Detect which cell encompasses the target text, then output its [X, Y] center coordinate. 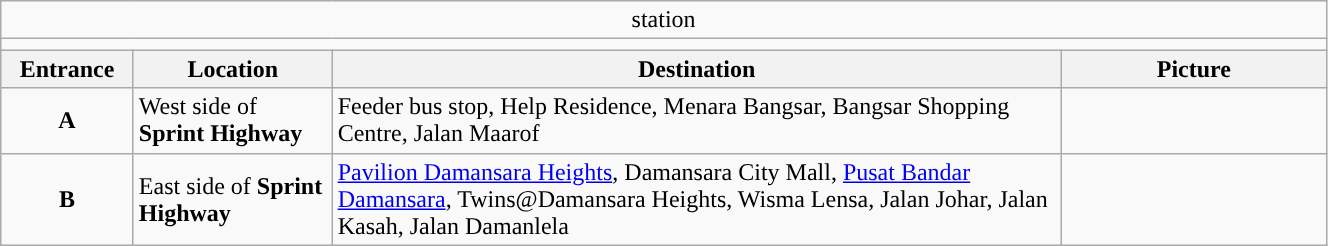
Destination [696, 69]
Entrance [68, 69]
station [664, 20]
B [68, 199]
A [68, 120]
Location [232, 69]
Feeder bus stop, Help Residence, Menara Bangsar, Bangsar Shopping Centre, Jalan Maarof [696, 120]
East side of Sprint Highway [232, 199]
West side of Sprint Highway [232, 120]
Picture [1194, 69]
